Detect which cell encompasses the target text, then output its (x, y) center coordinate. 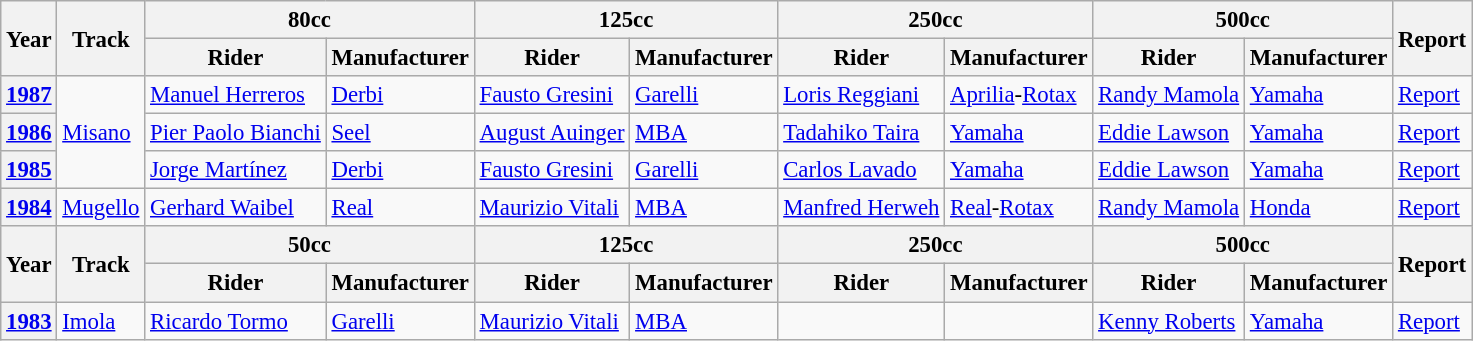
1985 (29, 170)
Pier Paolo Bianchi (236, 133)
Mugello (101, 208)
Jorge Martínez (236, 170)
Loris Reggiani (862, 95)
Carlos Lavado (862, 170)
Misano (101, 132)
Real (400, 208)
Seel (400, 133)
Imola (101, 321)
50cc (310, 245)
1984 (29, 208)
1986 (29, 133)
Kenny Roberts (1169, 321)
Gerhard Waibel (236, 208)
Real-Rotax (1019, 208)
August Auinger (552, 133)
80cc (310, 20)
Honda (1318, 208)
Aprilia-Rotax (1019, 95)
Manuel Herreros (236, 95)
Ricardo Tormo (236, 321)
1987 (29, 95)
Manfred Herweh (862, 208)
1983 (29, 321)
Tadahiko Taira (862, 133)
